Pinpoint the cell where the given text exists, returning its (x, y) midpoint coordinate. 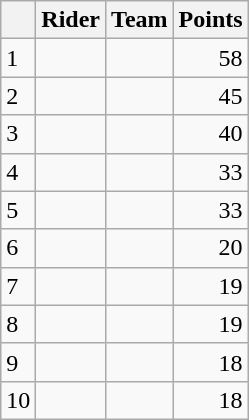
Rider (71, 20)
1 (18, 58)
3 (18, 134)
58 (210, 58)
10 (18, 400)
40 (210, 134)
Points (210, 20)
20 (210, 248)
5 (18, 210)
45 (210, 96)
Team (140, 20)
4 (18, 172)
9 (18, 362)
2 (18, 96)
8 (18, 324)
6 (18, 248)
7 (18, 286)
